Identify which cell holds the provided text, then report its [x, y] central coordinate. 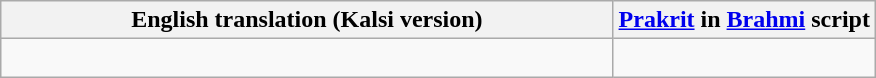
Prakrit in Brahmi script [744, 20]
English translation (Kalsi version) [307, 20]
